Identify which cell holds the provided text, then report its [x, y] central coordinate. 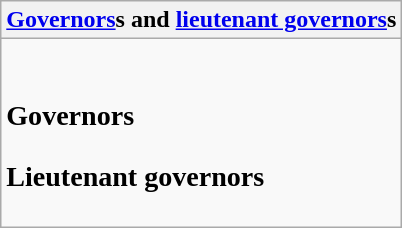
GovernorsLieutenant governors [202, 133]
Governorss and lieutenant governorss [202, 20]
